Search for the cell housing the specified text and yield its (X, Y) center coordinate. 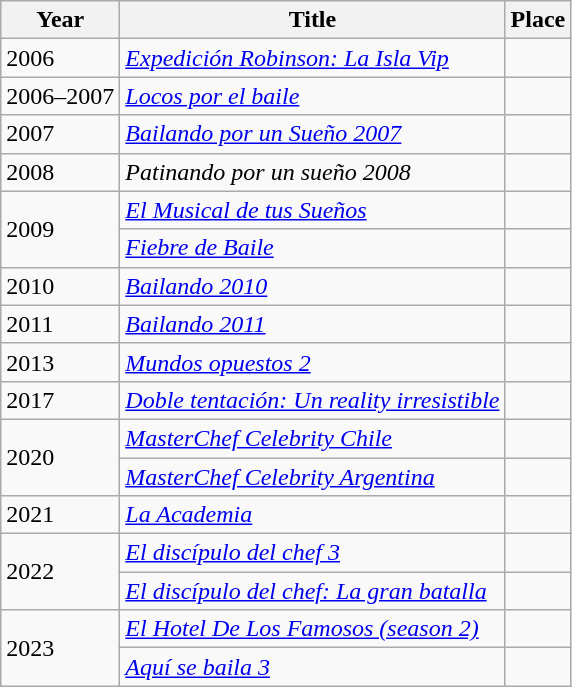
2017 (60, 400)
MasterChef Celebrity Chile (312, 438)
2013 (60, 362)
Bailando 2010 (312, 286)
Year (60, 20)
2011 (60, 324)
2006 (60, 58)
2010 (60, 286)
2022 (60, 572)
2006–2007 (60, 96)
Aquí se baila 3 (312, 667)
Patinando por un sueño 2008 (312, 172)
El Musical de tus Sueños (312, 210)
2009 (60, 229)
Expedición Robinson: La Isla Vip (312, 58)
2007 (60, 134)
Mundos opuestos 2 (312, 362)
Title (312, 20)
Doble tentación: Un reality irresistible (312, 400)
Fiebre de Baile (312, 248)
2008 (60, 172)
Locos por el baile (312, 96)
Bailando 2011 (312, 324)
Place (538, 20)
La Academia (312, 515)
Bailando por un Sueño 2007 (312, 134)
2023 (60, 648)
El discípulo del chef 3 (312, 553)
MasterChef Celebrity Argentina (312, 477)
El discípulo del chef: La gran batalla (312, 591)
2021 (60, 515)
El Hotel De Los Famosos (season 2) (312, 629)
2020 (60, 457)
